Return the (X, Y) coordinate for the center point of the cell that contains the specified text.  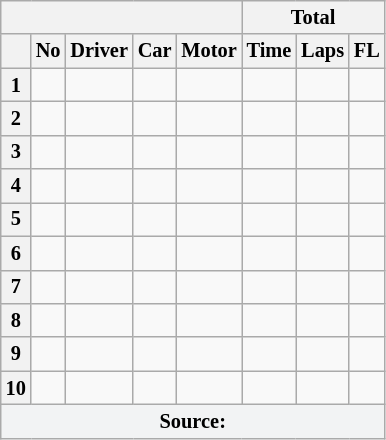
Car (155, 51)
Driver (98, 51)
5 (16, 219)
No (48, 51)
8 (16, 320)
2 (16, 118)
Motor (208, 51)
7 (16, 287)
6 (16, 253)
Source: (193, 421)
Time (270, 51)
FL (367, 51)
9 (16, 354)
Laps (322, 51)
Total (314, 17)
10 (16, 388)
3 (16, 152)
1 (16, 85)
4 (16, 186)
